Output the [x, y] coordinate of the center of the cell containing the given text.  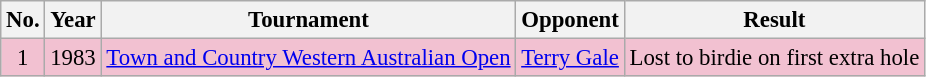
Opponent [570, 20]
1983 [73, 58]
Tournament [308, 20]
Terry Gale [570, 58]
1 [23, 58]
Lost to birdie on first extra hole [774, 58]
Year [73, 20]
Town and Country Western Australian Open [308, 58]
Result [774, 20]
No. [23, 20]
